Determine the [x, y] coordinate at the center of the cell enclosing the given text.  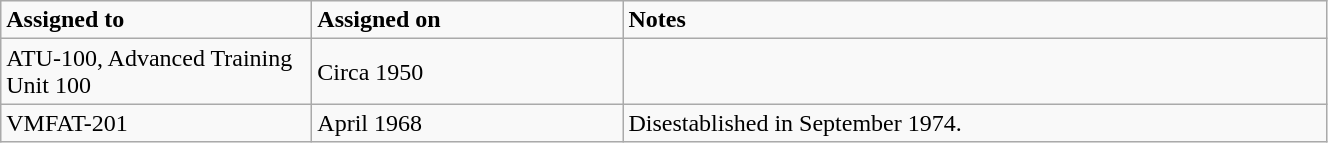
Notes [975, 20]
Circa 1950 [468, 72]
VMFAT-201 [156, 123]
Assigned to [156, 20]
Disestablished in September 1974. [975, 123]
Assigned on [468, 20]
ATU-100, Advanced Training Unit 100 [156, 72]
April 1968 [468, 123]
